For the text-containing cell, return its midpoint in (X, Y) coordinate format. 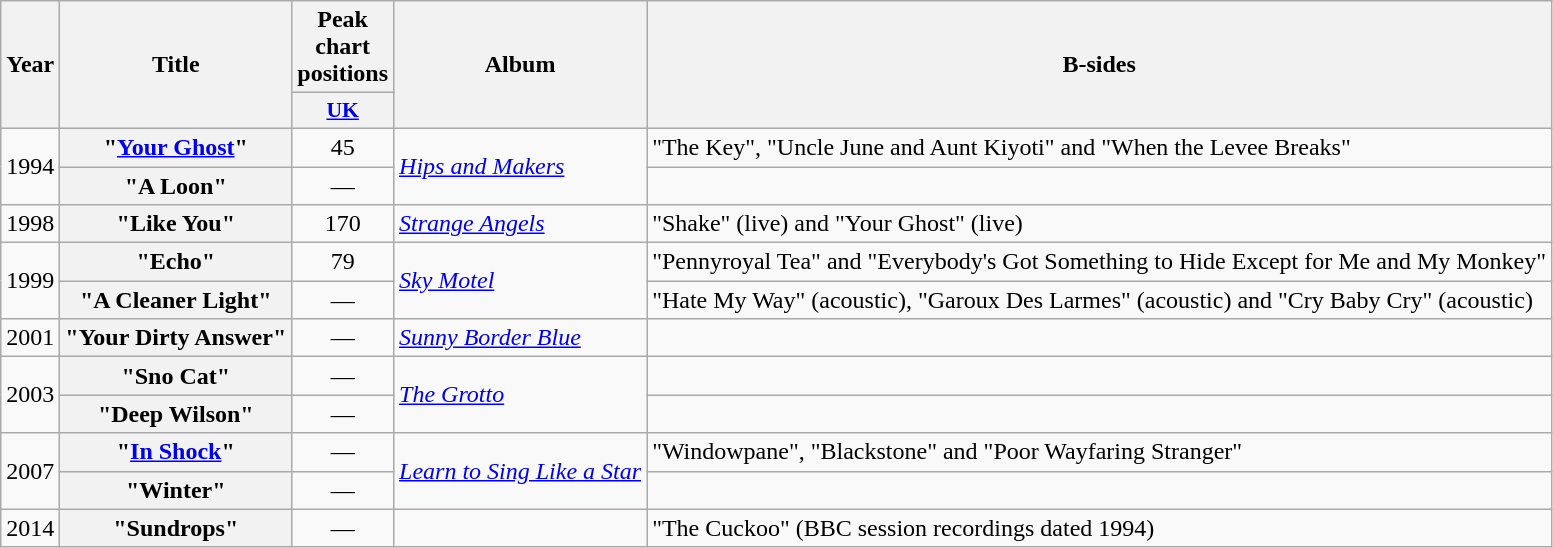
"Hate My Way" (acoustic), "Garoux Des Larmes" (acoustic) and "Cry Baby Cry" (acoustic) (1100, 300)
Sky Motel (520, 281)
1994 (30, 166)
Learn to Sing Like a Star (520, 471)
Title (176, 65)
2014 (30, 528)
"Sno Cat" (176, 376)
Hips and Makers (520, 166)
"Your Ghost" (176, 147)
1999 (30, 281)
The Grotto (520, 395)
Sunny Border Blue (520, 338)
"Like You" (176, 224)
"Echo" (176, 262)
1998 (30, 224)
2001 (30, 338)
"Sundrops" (176, 528)
"Winter" (176, 490)
Strange Angels (520, 224)
"In Shock" (176, 452)
"Windowpane", "Blackstone" and "Poor Wayfaring Stranger" (1100, 452)
45 (343, 147)
"A Cleaner Light" (176, 300)
"The Key", "Uncle June and Aunt Kiyoti" and "When the Levee Breaks" (1100, 147)
"Shake" (live) and "Your Ghost" (live) (1100, 224)
2003 (30, 395)
Album (520, 65)
Peak chart positions (343, 47)
"The Cuckoo" (BBC session recordings dated 1994) (1100, 528)
Year (30, 65)
"Your Dirty Answer" (176, 338)
170 (343, 224)
"Deep Wilson" (176, 414)
2007 (30, 471)
B-sides (1100, 65)
"A Loon" (176, 185)
UK (343, 111)
"Pennyroyal Tea" and "Everybody's Got Something to Hide Except for Me and My Monkey" (1100, 262)
79 (343, 262)
